Extract the [x, y] coordinate from the center of the cell holding the provided text.  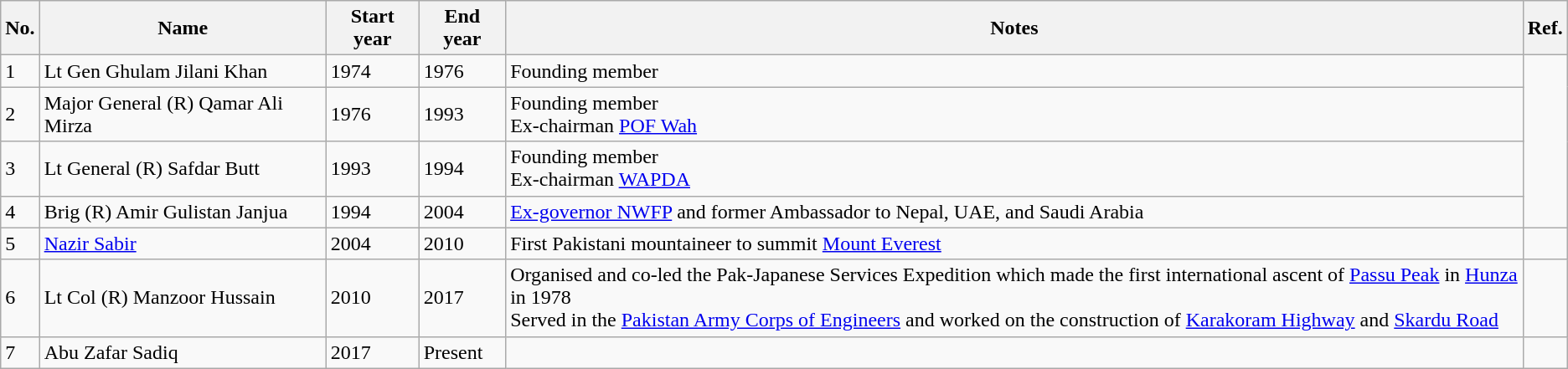
6 [20, 298]
2 [20, 114]
Lt Col (R) Manzoor Hussain [183, 298]
No. [20, 28]
Lt Gen Ghulam Jilani Khan [183, 71]
5 [20, 243]
Start year [372, 28]
1974 [372, 71]
Lt General (R) Safdar Butt [183, 169]
Nazir Sabir [183, 243]
Notes [1015, 28]
Abu Zafar Sadiq [183, 352]
End year [462, 28]
Founding member [1015, 71]
Major General (R) Qamar Ali Mirza [183, 114]
1 [20, 71]
Founding memberEx-chairman POF Wah [1015, 114]
Ref. [1545, 28]
7 [20, 352]
Brig (R) Amir Gulistan Janjua [183, 212]
Present [462, 352]
First Pakistani mountaineer to summit Mount Everest [1015, 243]
3 [20, 169]
Name [183, 28]
Founding memberEx-chairman WAPDA [1015, 169]
4 [20, 212]
Ex-governor NWFP and former Ambassador to Nepal, UAE, and Saudi Arabia [1015, 212]
